Find where the given text appears and provide that cell's center as [x, y] coordinate. 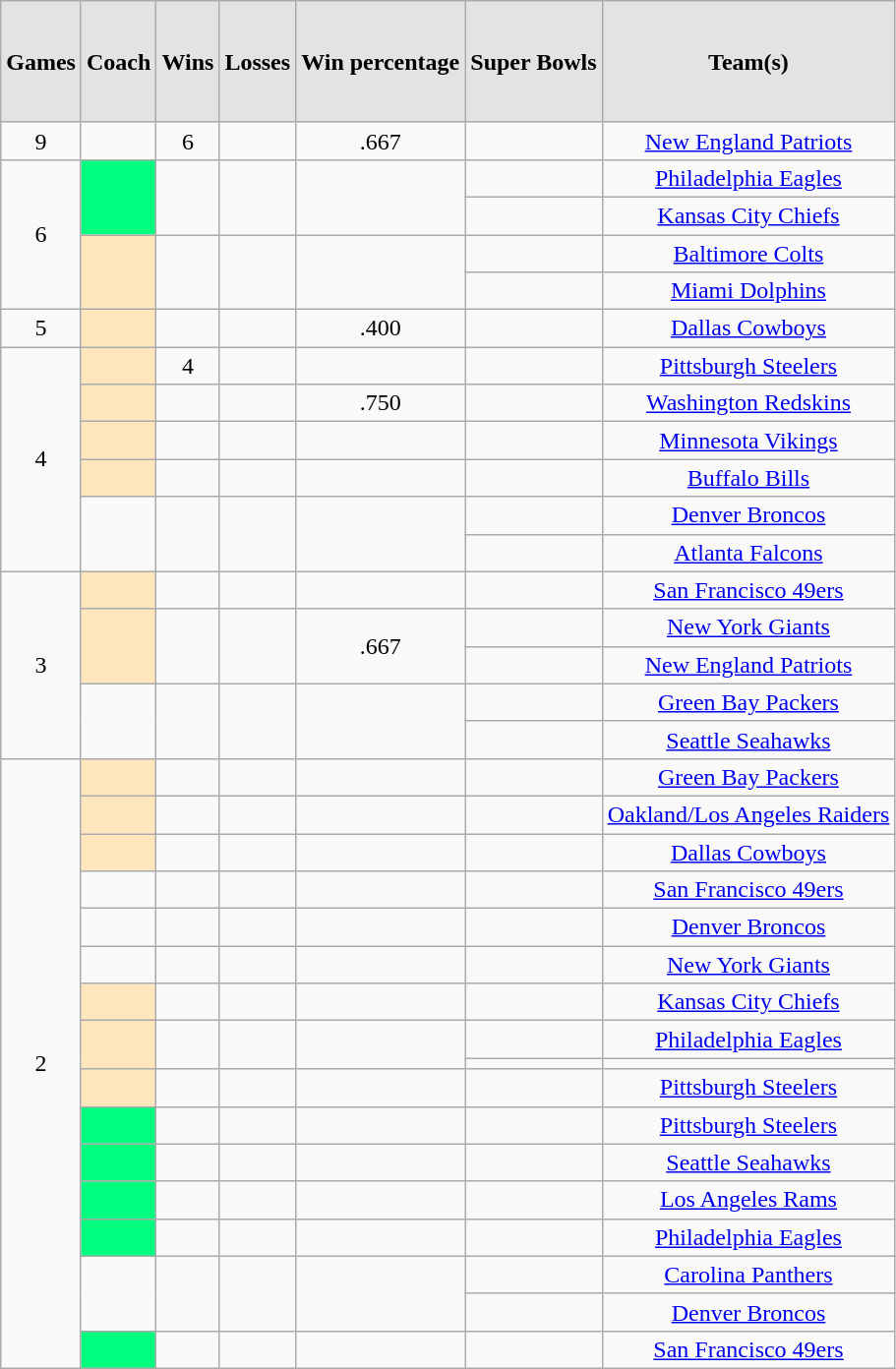
Carolina Panthers [748, 1275]
Super Bowls [533, 62]
Coach [118, 62]
Buffalo Bills [748, 478]
Oakland/Los Angeles Raiders [748, 814]
3 [41, 665]
5 [41, 328]
Losses [258, 62]
Minnesota Vikings [748, 441]
2 [41, 1063]
Team(s) [748, 62]
Games [41, 62]
Los Angeles Rams [748, 1200]
9 [41, 141]
.400 [381, 328]
Atlanta Falcons [748, 553]
Wins [188, 62]
.750 [381, 403]
Baltimore Colts [748, 253]
Washington Redskins [748, 403]
Win percentage [381, 62]
Miami Dolphins [748, 291]
